Search for the cell housing the specified text and yield its (X, Y) center coordinate. 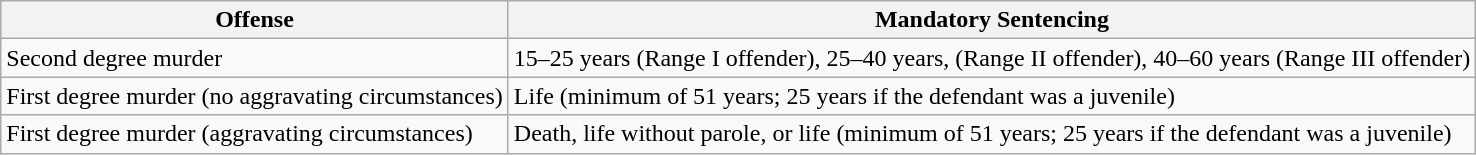
Mandatory Sentencing (992, 20)
First degree murder (aggravating circumstances) (255, 134)
Second degree murder (255, 58)
Death, life without parole, or life (minimum of 51 years; 25 years if the defendant was a juvenile) (992, 134)
15–25 years (Range I offender), 25–40 years, (Range II offender), 40–60 years (Range III offender) (992, 58)
First degree murder (no aggravating circumstances) (255, 96)
Life (minimum of 51 years; 25 years if the defendant was a juvenile) (992, 96)
Offense (255, 20)
